Provide the [x, y] coordinate of the cell's center where the given text is located.  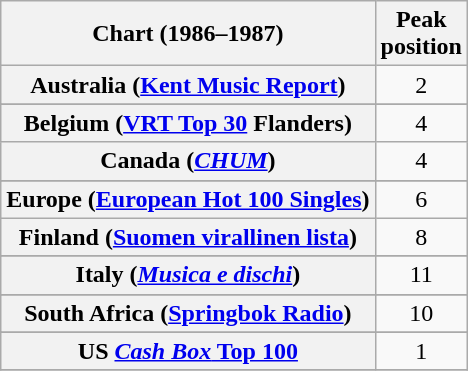
Europe (European Hot 100 Singles) [188, 199]
Chart (1986–1987) [188, 34]
Belgium (VRT Top 30 Flanders) [188, 123]
Italy (Musica e dischi) [188, 275]
8 [421, 237]
10 [421, 313]
Australia (Kent Music Report) [188, 85]
South Africa (Springbok Radio) [188, 313]
6 [421, 199]
Finland (Suomen virallinen lista) [188, 237]
1 [421, 351]
US Cash Box Top 100 [188, 351]
11 [421, 275]
Peakposition [421, 34]
2 [421, 85]
Canada (CHUM) [188, 161]
